Extract the [X, Y] coordinate from the center of the cell holding the provided text.  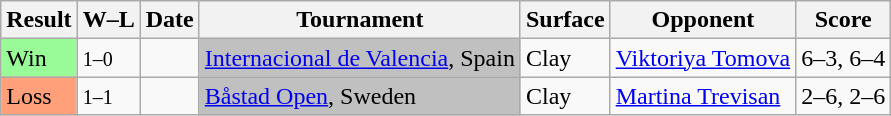
Internacional de Valencia, Spain [360, 58]
Tournament [360, 20]
Score [844, 20]
Surface [565, 20]
Martina Trevisan [702, 96]
Opponent [702, 20]
W–L [108, 20]
Win [39, 58]
2–6, 2–6 [844, 96]
Date [170, 20]
Result [39, 20]
1–0 [108, 58]
Loss [39, 96]
Båstad Open, Sweden [360, 96]
Viktoriya Tomova [702, 58]
1–1 [108, 96]
6–3, 6–4 [844, 58]
